Locate the cell with the specified text and output its [X, Y] center coordinate. 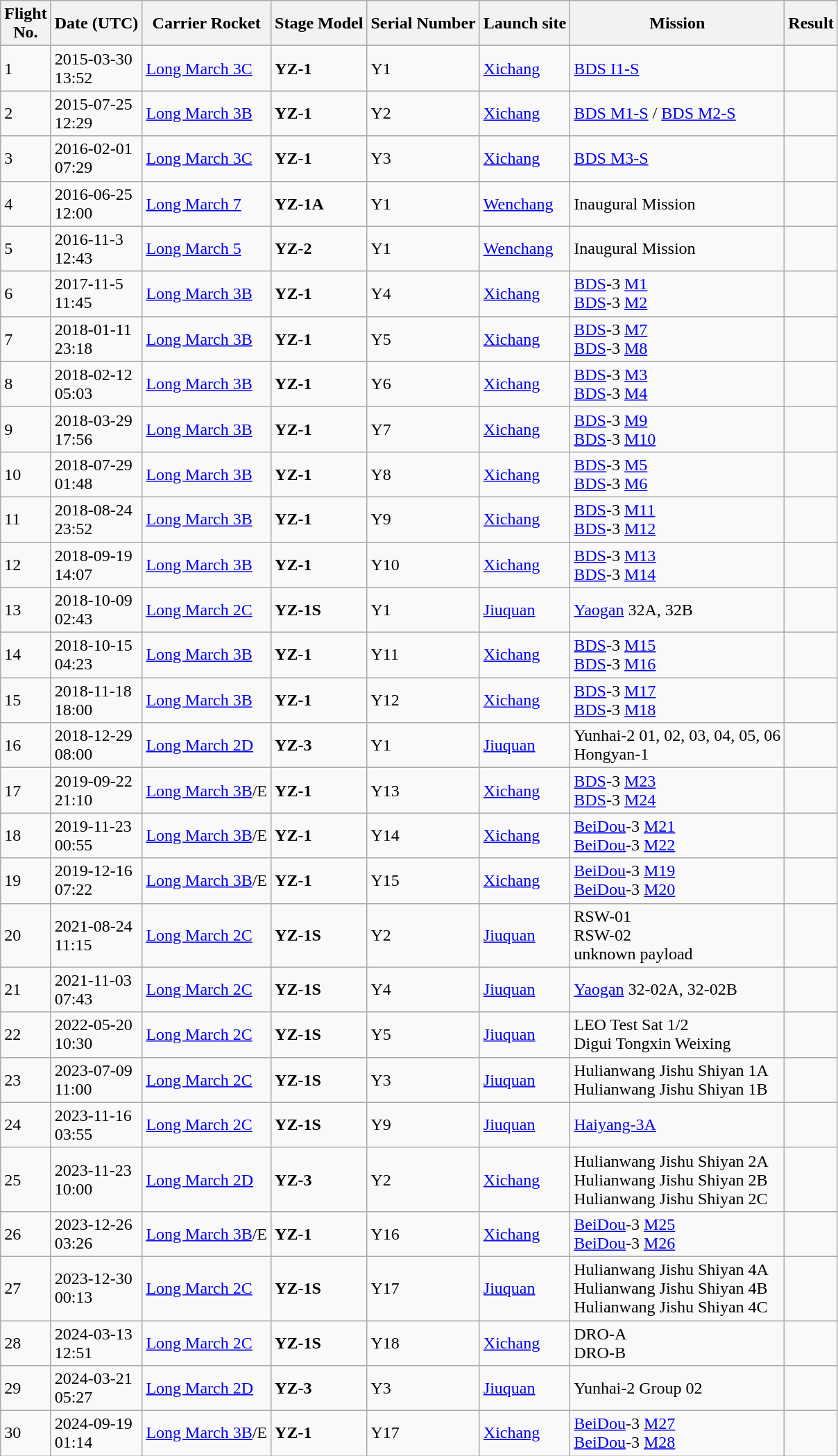
BDS M1-S / BDS M2-S [677, 114]
2016-11-312:43 [96, 248]
17 [26, 791]
BDS M3-S [677, 158]
3 [26, 158]
RSW-01RSW-02unknown payload [677, 935]
2021-08-2411:15 [96, 935]
2018-03-2917:56 [96, 429]
Y18 [423, 1343]
15 [26, 701]
2024-03-2105:27 [96, 1389]
26 [26, 1233]
2018-10-0902:43 [96, 610]
LEO Test Sat 1/2Digui Tongxin Weixing [677, 1035]
2016-06-2512:00 [96, 204]
2018-01-1123:18 [96, 339]
2018-07-2901:48 [96, 474]
2023-11-1603:55 [96, 1125]
Long March 7 [207, 204]
16 [26, 745]
19 [26, 881]
21 [26, 989]
Carrier Rocket [207, 24]
BDS-3 M17BDS-3 M18 [677, 701]
27 [26, 1288]
Y7 [423, 429]
18 [26, 835]
2019-11-2300:55 [96, 835]
Yaogan 32-02A, 32-02B [677, 989]
14 [26, 655]
Mission [677, 24]
Serial Number [423, 24]
BDS-3 M23BDS-3 M24 [677, 791]
Hulianwang Jishu Shiyan 4AHulianwang Jishu Shiyan 4BHulianwang Jishu Shiyan 4C [677, 1288]
BDS-3 M7BDS-3 M8 [677, 339]
BDS-3 M9BDS-3 M10 [677, 429]
8 [26, 384]
2024-03-1312:51 [96, 1343]
24 [26, 1125]
23 [26, 1079]
BeiDou-3 M19 BeiDou-3 M20 [677, 881]
Stage Model [319, 24]
BeiDou-3 M27 BeiDou-3 M28 [677, 1433]
2019-09-2221:10 [96, 791]
BDS-3 M1BDS-3 M2 [677, 294]
BDS-3 M3BDS-3 M4 [677, 384]
Launch site [524, 24]
Yunhai-2 Group 02 [677, 1389]
DRO-ADRO-B [677, 1343]
Haiyang-3A [677, 1125]
1 [26, 68]
Result [811, 24]
Y8 [423, 474]
FlightNo. [26, 24]
13 [26, 610]
6 [26, 294]
BeiDou-3 M21BeiDou-3 M22 [677, 835]
Long March 5 [207, 248]
2024-09-1901:14 [96, 1433]
Yunhai-2 01, 02, 03, 04, 05, 06Hongyan-1 [677, 745]
2018-09-1914:07 [96, 565]
YZ-2 [319, 248]
2017-11-511:45 [96, 294]
11 [26, 519]
2023-12-2603:26 [96, 1233]
2022-05-2010:30 [96, 1035]
2018-10-1504:23 [96, 655]
YZ-1A [319, 204]
2023-11-2310:00 [96, 1179]
2018-02-1205:03 [96, 384]
Hulianwang Jishu Shiyan 2AHulianwang Jishu Shiyan 2BHulianwang Jishu Shiyan 2C [677, 1179]
Y10 [423, 565]
29 [26, 1389]
25 [26, 1179]
BDS-3 M15BDS-3 M16 [677, 655]
5 [26, 248]
2021-11-0307:43 [96, 989]
2015-07-2512:29 [96, 114]
30 [26, 1433]
2023-12-3000:13 [96, 1288]
Y13 [423, 791]
Yaogan 32A, 32B [677, 610]
4 [26, 204]
2018-08-2423:52 [96, 519]
BDS-3 M11BDS-3 M12 [677, 519]
2015-03-3013:52 [96, 68]
2023-07-0911:00 [96, 1079]
2016-02-0107:29 [96, 158]
Hulianwang Jishu Shiyan 1AHulianwang Jishu Shiyan 1B [677, 1079]
28 [26, 1343]
7 [26, 339]
10 [26, 474]
22 [26, 1035]
BDS I1-S [677, 68]
2 [26, 114]
2019-12-1607:22 [96, 881]
2018-11-1818:00 [96, 701]
Y6 [423, 384]
9 [26, 429]
12 [26, 565]
Date (UTC) [96, 24]
BeiDou-3 M25 BeiDou-3 M26 [677, 1233]
Y14 [423, 835]
Y15 [423, 881]
BDS-3 M5BDS-3 M6 [677, 474]
20 [26, 935]
Y11 [423, 655]
BDS-3 M13BDS-3 M14 [677, 565]
2018-12-2908:00 [96, 745]
Y12 [423, 701]
Y16 [423, 1233]
